Capture the cell that displays the provided text and extract its (x, y) central coordinate. 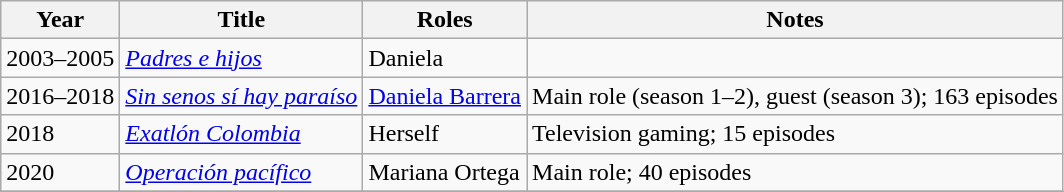
Roles (445, 20)
Notes (796, 20)
Padres e hijos (242, 58)
2016–2018 (60, 96)
2003–2005 (60, 58)
Mariana Ortega (445, 172)
Sin senos sí hay paraíso (242, 96)
Exatlón Colombia (242, 134)
Main role; 40 episodes (796, 172)
2020 (60, 172)
Year (60, 20)
Herself (445, 134)
Operación pacífico (242, 172)
Main role (season 1–2), guest (season 3); 163 episodes (796, 96)
2018 (60, 134)
Television gaming; 15 episodes (796, 134)
Daniela Barrera (445, 96)
Title (242, 20)
Daniela (445, 58)
